Detect which cell encompasses the target text, then output its (x, y) center coordinate. 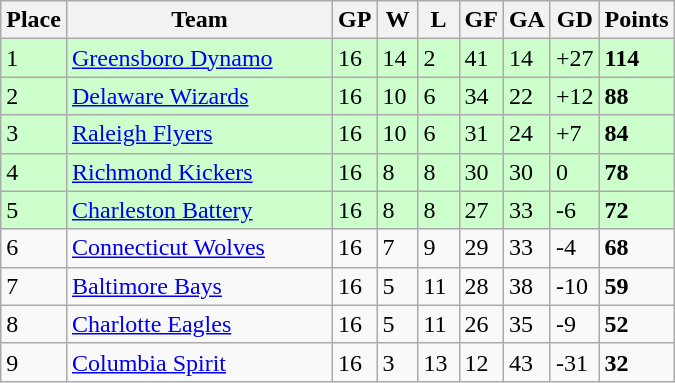
84 (636, 134)
GD (574, 20)
43 (526, 362)
Points (636, 20)
-6 (574, 210)
26 (481, 324)
0 (574, 172)
28 (481, 286)
59 (636, 286)
Connecticut Wolves (199, 248)
35 (526, 324)
22 (526, 96)
-10 (574, 286)
1 (34, 58)
Team (199, 20)
Charleston Battery (199, 210)
41 (481, 58)
24 (526, 134)
W (398, 20)
L (438, 20)
-9 (574, 324)
68 (636, 248)
Place (34, 20)
+12 (574, 96)
78 (636, 172)
-31 (574, 362)
27 (481, 210)
+27 (574, 58)
13 (438, 362)
Richmond Kickers (199, 172)
+7 (574, 134)
GF (481, 20)
Columbia Spirit (199, 362)
-4 (574, 248)
Raleigh Flyers (199, 134)
4 (34, 172)
34 (481, 96)
12 (481, 362)
52 (636, 324)
114 (636, 58)
Delaware Wizards (199, 96)
GP (355, 20)
Greensboro Dynamo (199, 58)
72 (636, 210)
88 (636, 96)
32 (636, 362)
31 (481, 134)
Charlotte Eagles (199, 324)
29 (481, 248)
38 (526, 286)
Baltimore Bays (199, 286)
GA (526, 20)
